Detect which cell encompasses the target text, then output its [X, Y] center coordinate. 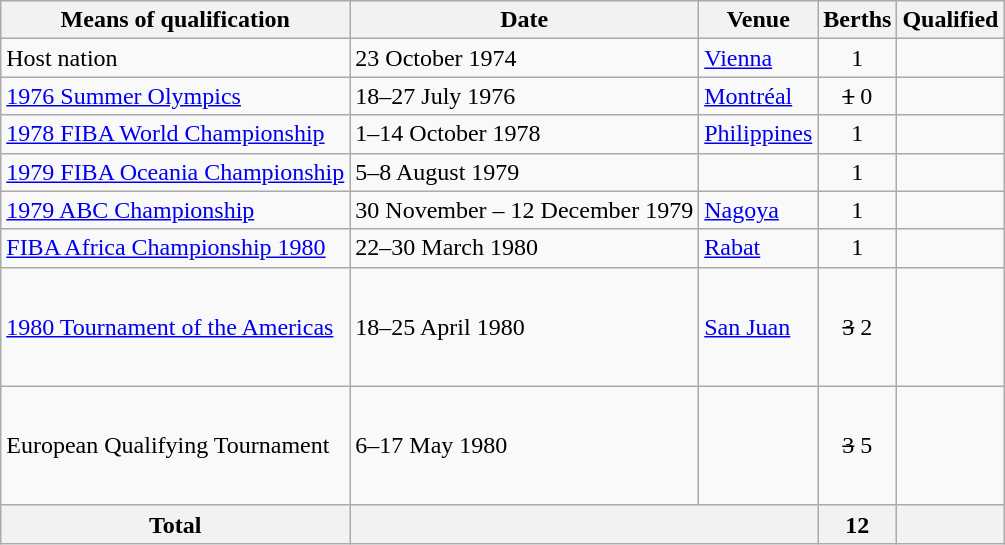
Montréal [758, 96]
Host nation [176, 58]
Date [524, 20]
23 October 1974 [524, 58]
European Qualifying Tournament [176, 446]
1980 Tournament of the Americas [176, 326]
30 November – 12 December 1979 [524, 210]
1 0 [858, 96]
Nagoya [758, 210]
Philippines [758, 134]
Venue [758, 20]
3 2 [858, 326]
3 5 [858, 446]
18–25 April 1980 [524, 326]
Berths [858, 20]
Qualified [950, 20]
6–17 May 1980 [524, 446]
1976 Summer Olympics [176, 96]
Rabat [758, 248]
Vienna [758, 58]
1–14 October 1978 [524, 134]
FIBA Africa Championship 1980 [176, 248]
18–27 July 1976 [524, 96]
1979 FIBA Oceania Championship [176, 172]
San Juan [758, 326]
1978 FIBA World Championship [176, 134]
5–8 August 1979 [524, 172]
Total [176, 524]
22–30 March 1980 [524, 248]
1979 ABC Championship [176, 210]
12 [858, 524]
Means of qualification [176, 20]
